For the text-containing cell, return its midpoint in [x, y] coordinate format. 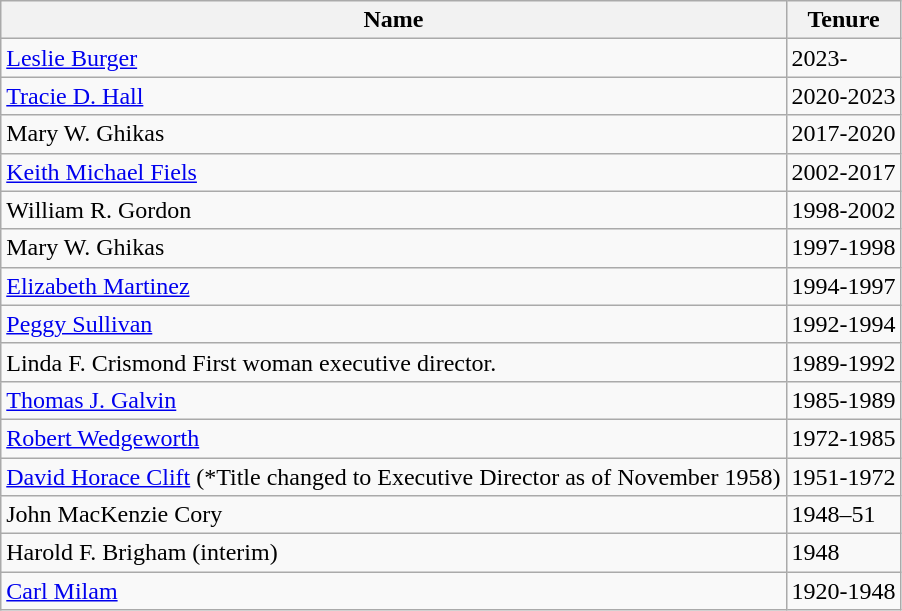
Linda F. Crismond First woman executive director. [394, 362]
Tracie D. Hall [394, 96]
Leslie Burger [394, 58]
2020-2023 [844, 96]
William R. Gordon [394, 210]
Carl Milam [394, 591]
1948 [844, 553]
Tenure [844, 20]
1920-1948 [844, 591]
Keith Michael Fiels [394, 172]
Thomas J. Galvin [394, 400]
1994-1997 [844, 286]
1985-1989 [844, 400]
2023- [844, 58]
Peggy Sullivan [394, 324]
Harold F. Brigham (interim) [394, 553]
1951-1972 [844, 477]
Elizabeth Martinez [394, 286]
1998-2002 [844, 210]
Name [394, 20]
2017-2020 [844, 134]
1989-1992 [844, 362]
Robert Wedgeworth [394, 438]
John MacKenzie Cory [394, 515]
David Horace Clift (*Title changed to Executive Director as of November 1958) [394, 477]
1992-1994 [844, 324]
2002-2017 [844, 172]
1972-1985 [844, 438]
1997-1998 [844, 248]
1948–51 [844, 515]
